Extract the (x, y) coordinate from the center of the cell holding the provided text.  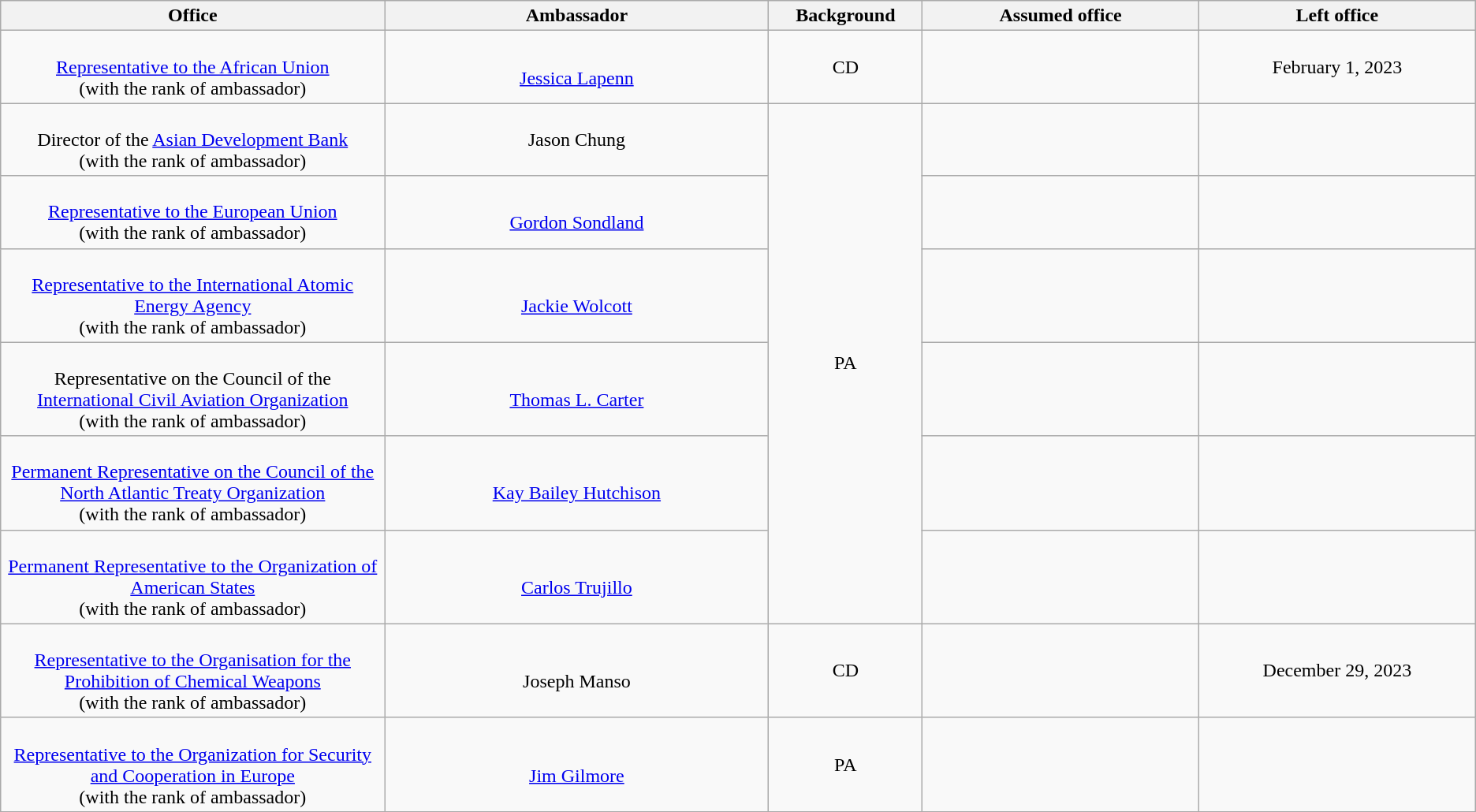
Representative to the European Union(with the rank of ambassador) (192, 212)
Representative to the Organisation for the Prohibition of Chemical Weapons(with the rank of ambassador) (192, 670)
Ambassador (577, 16)
Jackie Wolcott (577, 295)
Jason Chung (577, 140)
Left office (1337, 16)
Director of the Asian Development Bank(with the rank of ambassador) (192, 140)
Assumed office (1061, 16)
Representative to the International Atomic Energy Agency(with the rank of ambassador) (192, 295)
Jessica Lapenn (577, 67)
February 1, 2023 (1337, 67)
Joseph Manso (577, 670)
Carlos Trujillo (577, 577)
Office (192, 16)
Jim Gilmore (577, 765)
Representative to the African Union(with the rank of ambassador) (192, 67)
Representative on the Council of the International Civil Aviation Organization(with the rank of ambassador) (192, 389)
Background (845, 16)
Permanent Representative to the Organization of American States(with the rank of ambassador) (192, 577)
Gordon Sondland (577, 212)
Kay Bailey Hutchison (577, 482)
Representative to the Organization for Security and Cooperation in Europe(with the rank of ambassador) (192, 765)
Permanent Representative on the Council of the North Atlantic Treaty Organization(with the rank of ambassador) (192, 482)
Thomas L. Carter (577, 389)
December 29, 2023 (1337, 670)
